Pinpoint the cell where the given text exists, returning its (x, y) midpoint coordinate. 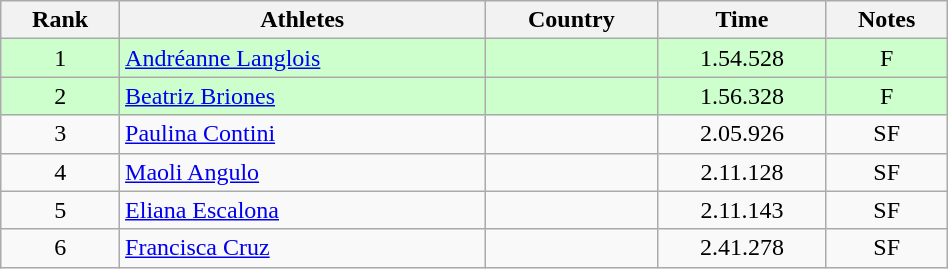
2 (60, 96)
2.41.278 (742, 248)
1 (60, 58)
Rank (60, 20)
2.11.143 (742, 210)
1.56.328 (742, 96)
Paulina Contini (302, 134)
2.11.128 (742, 172)
Time (742, 20)
Beatriz Briones (302, 96)
Eliana Escalona (302, 210)
5 (60, 210)
Athletes (302, 20)
2.05.926 (742, 134)
4 (60, 172)
Andréanne Langlois (302, 58)
Maoli Angulo (302, 172)
Country (572, 20)
3 (60, 134)
Francisca Cruz (302, 248)
6 (60, 248)
1.54.528 (742, 58)
Notes (886, 20)
